Search for the cell housing the specified text and yield its (x, y) center coordinate. 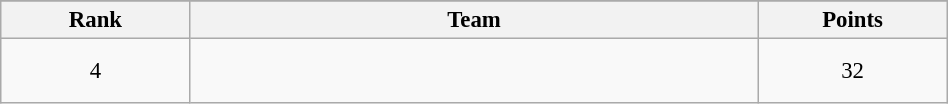
4 (96, 72)
Team (474, 20)
32 (852, 72)
Rank (96, 20)
Points (852, 20)
